From the cell containing the given text, extract its center point as (x, y) coordinate. 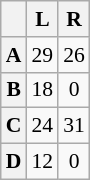
D (14, 162)
18 (42, 90)
31 (74, 126)
24 (42, 126)
29 (42, 55)
L (42, 19)
26 (74, 55)
A (14, 55)
R (74, 19)
C (14, 126)
12 (42, 162)
B (14, 90)
